Pinpoint the cell where the given text exists, returning its [X, Y] midpoint coordinate. 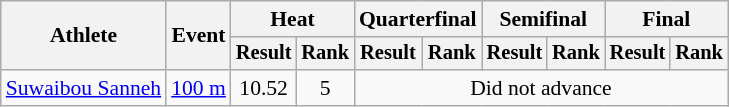
10.52 [264, 88]
Did not advance [541, 88]
Athlete [84, 36]
Suwaibou Sanneh [84, 88]
100 m [198, 88]
Heat [292, 19]
Quarterfinal [418, 19]
Final [666, 19]
Event [198, 36]
Semifinal [544, 19]
5 [325, 88]
